Extract the [x, y] coordinate from the center of the cell holding the provided text.  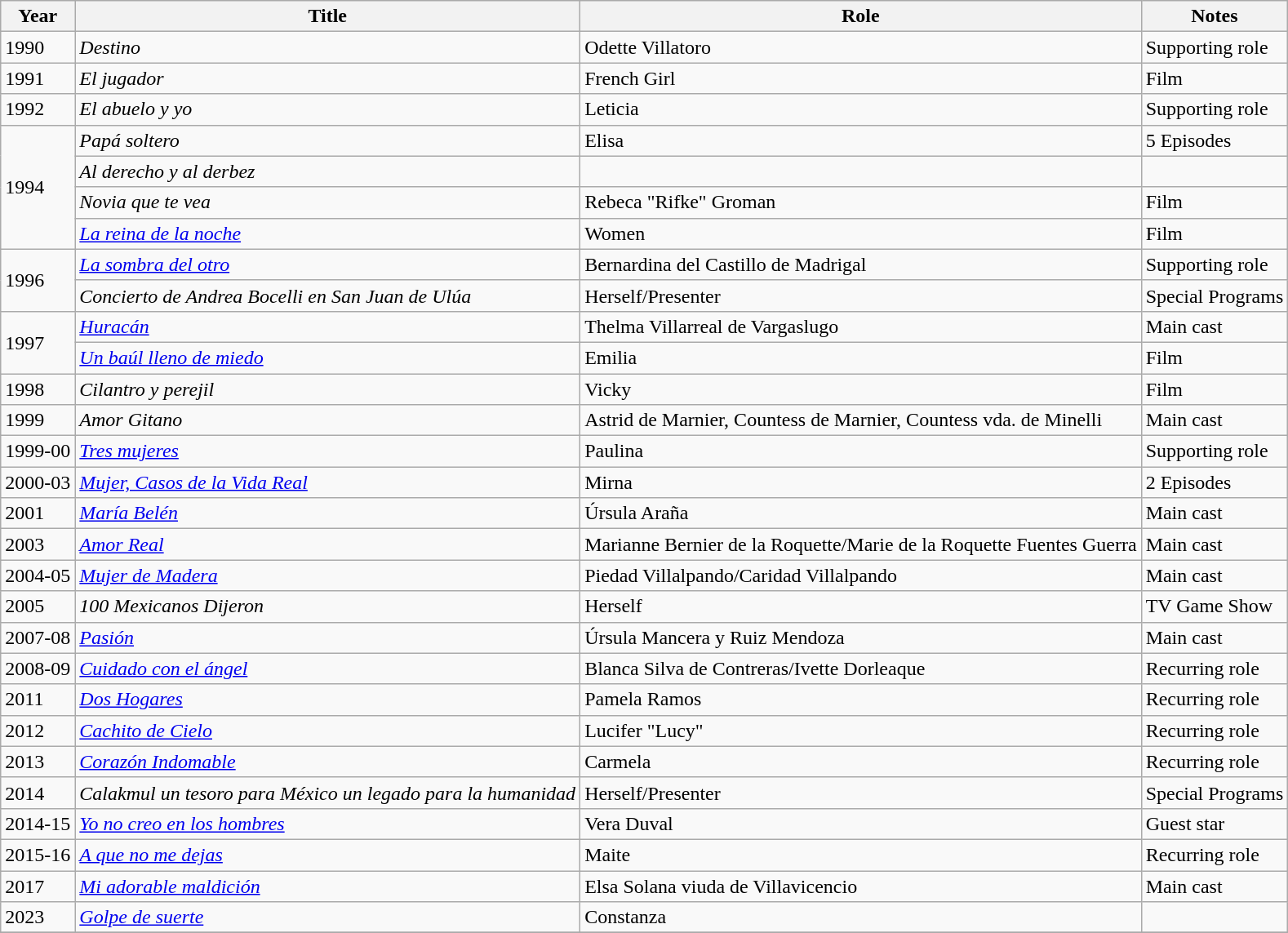
1997 [38, 342]
A que no me dejas [328, 855]
1990 [38, 47]
1999-00 [38, 451]
Un baúl lleno de miedo [328, 358]
2008-09 [38, 669]
Women [860, 233]
Title [328, 16]
2 Episodes [1215, 482]
French Girl [860, 78]
Mujer de Madera [328, 575]
Blanca Silva de Contreras/Ivette Dorleaque [860, 669]
100 Mexicanos Dijeron [328, 606]
2015-16 [38, 855]
Huracán [328, 327]
Dos Hogares [328, 700]
Al derecho y al derbez [328, 171]
Herself [860, 606]
Úrsula Araña [860, 513]
Vera Duval [860, 824]
1994 [38, 187]
Astrid de Marnier, Countess de Marnier, Countess vda. de Minelli [860, 420]
Pamela Ramos [860, 700]
2023 [38, 917]
Destino [328, 47]
Mirna [860, 482]
Marianne Bernier de la Roquette/Marie de la Roquette Fuentes Guerra [860, 544]
Cachito de Cielo [328, 731]
Corazón Indomable [328, 762]
Carmela [860, 762]
Elisa [860, 140]
Úrsula Mancera y Ruiz Mendoza [860, 638]
5 Episodes [1215, 140]
Lucifer "Lucy" [860, 731]
El jugador [328, 78]
Emilia [860, 358]
Papá soltero [328, 140]
2001 [38, 513]
Guest star [1215, 824]
2000-03 [38, 482]
Amor Real [328, 544]
Constanza [860, 917]
Leticia [860, 109]
1998 [38, 389]
Odette Villatoro [860, 47]
Year [38, 16]
La reina de la noche [328, 233]
Cilantro y perejil [328, 389]
Mi adorable maldición [328, 886]
María Belén [328, 513]
Yo no creo en los hombres [328, 824]
2003 [38, 544]
TV Game Show [1215, 606]
2012 [38, 731]
El abuelo y yo [328, 109]
1992 [38, 109]
Role [860, 16]
1996 [38, 280]
Mujer, Casos de la Vida Real [328, 482]
Amor Gitano [328, 420]
2014-15 [38, 824]
1991 [38, 78]
2007-08 [38, 638]
Thelma Villarreal de Vargaslugo [860, 327]
Notes [1215, 16]
Bernardina del Castillo de Madrigal [860, 264]
Novia que te vea [328, 202]
2017 [38, 886]
2014 [38, 793]
2004-05 [38, 575]
La sombra del otro [328, 264]
Vicky [860, 389]
Rebeca "Rifke" Groman [860, 202]
2013 [38, 762]
Calakmul un tesoro para México un legado para la humanidad [328, 793]
Concierto de Andrea Bocelli en San Juan de Ulúa [328, 295]
2005 [38, 606]
Pasión [328, 638]
Piedad Villalpando/Caridad Villalpando [860, 575]
2011 [38, 700]
Elsa Solana viuda de Villavicencio [860, 886]
Golpe de suerte [328, 917]
Paulina [860, 451]
Tres mujeres [328, 451]
Maite [860, 855]
1999 [38, 420]
Cuidado con el ángel [328, 669]
